Search for the cell housing the specified text and yield its [X, Y] center coordinate. 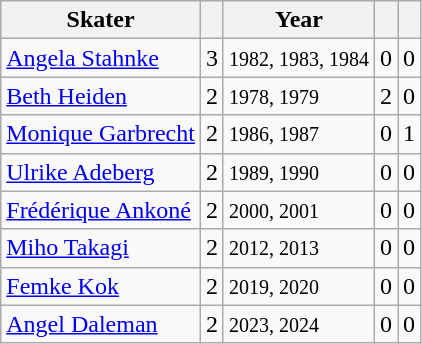
Year [298, 20]
1989, 1990 [298, 172]
Angela Stahnke [101, 58]
2023, 2024 [298, 324]
1986, 1987 [298, 134]
Frédérique Ankoné [101, 210]
2000, 2001 [298, 210]
2012, 2013 [298, 248]
Ulrike Adeberg [101, 172]
1978, 1979 [298, 96]
Angel Daleman [101, 324]
Skater [101, 20]
3 [212, 58]
2019, 2020 [298, 286]
Femke Kok [101, 286]
Monique Garbrecht [101, 134]
1982, 1983, 1984 [298, 58]
Miho Takagi [101, 248]
Beth Heiden [101, 96]
1 [410, 134]
